Detect which cell encompasses the target text, then output its [X, Y] center coordinate. 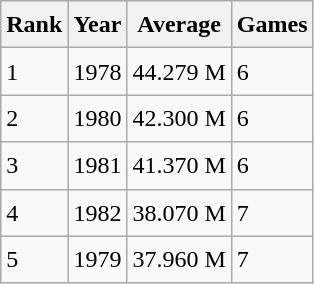
1980 [98, 118]
Games [272, 24]
Rank [34, 24]
1978 [98, 72]
44.279 M [179, 72]
1979 [98, 260]
38.070 M [179, 212]
3 [34, 166]
37.960 M [179, 260]
4 [34, 212]
2 [34, 118]
1982 [98, 212]
1 [34, 72]
42.300 M [179, 118]
Average [179, 24]
1981 [98, 166]
5 [34, 260]
Year [98, 24]
41.370 M [179, 166]
